Detect which cell encompasses the target text, then output its [x, y] center coordinate. 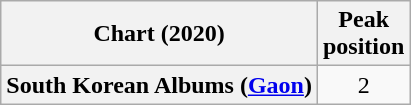
South Korean Albums (Gaon) [160, 85]
Chart (2020) [160, 34]
2 [363, 85]
Peakposition [363, 34]
